Locate the cell with the specified text and output its [x, y] center coordinate. 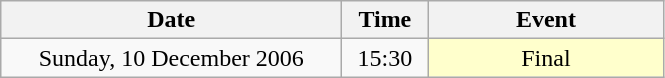
Sunday, 10 December 2006 [172, 58]
Time [385, 20]
Date [172, 20]
Event [546, 20]
Final [546, 58]
15:30 [385, 58]
